Search for the cell housing the specified text and yield its [x, y] center coordinate. 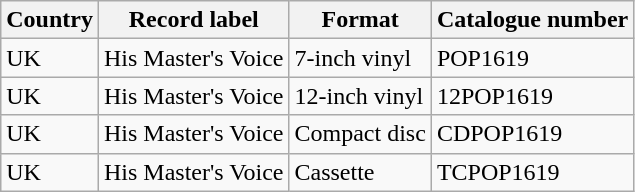
12-inch vinyl [360, 96]
Country [50, 20]
Cassette [360, 172]
12POP1619 [532, 96]
Compact disc [360, 134]
Record label [193, 20]
Format [360, 20]
POP1619 [532, 58]
7-inch vinyl [360, 58]
CDPOP1619 [532, 134]
TCPOP1619 [532, 172]
Catalogue number [532, 20]
